Extract the (x, y) coordinate from the center of the cell holding the provided text.  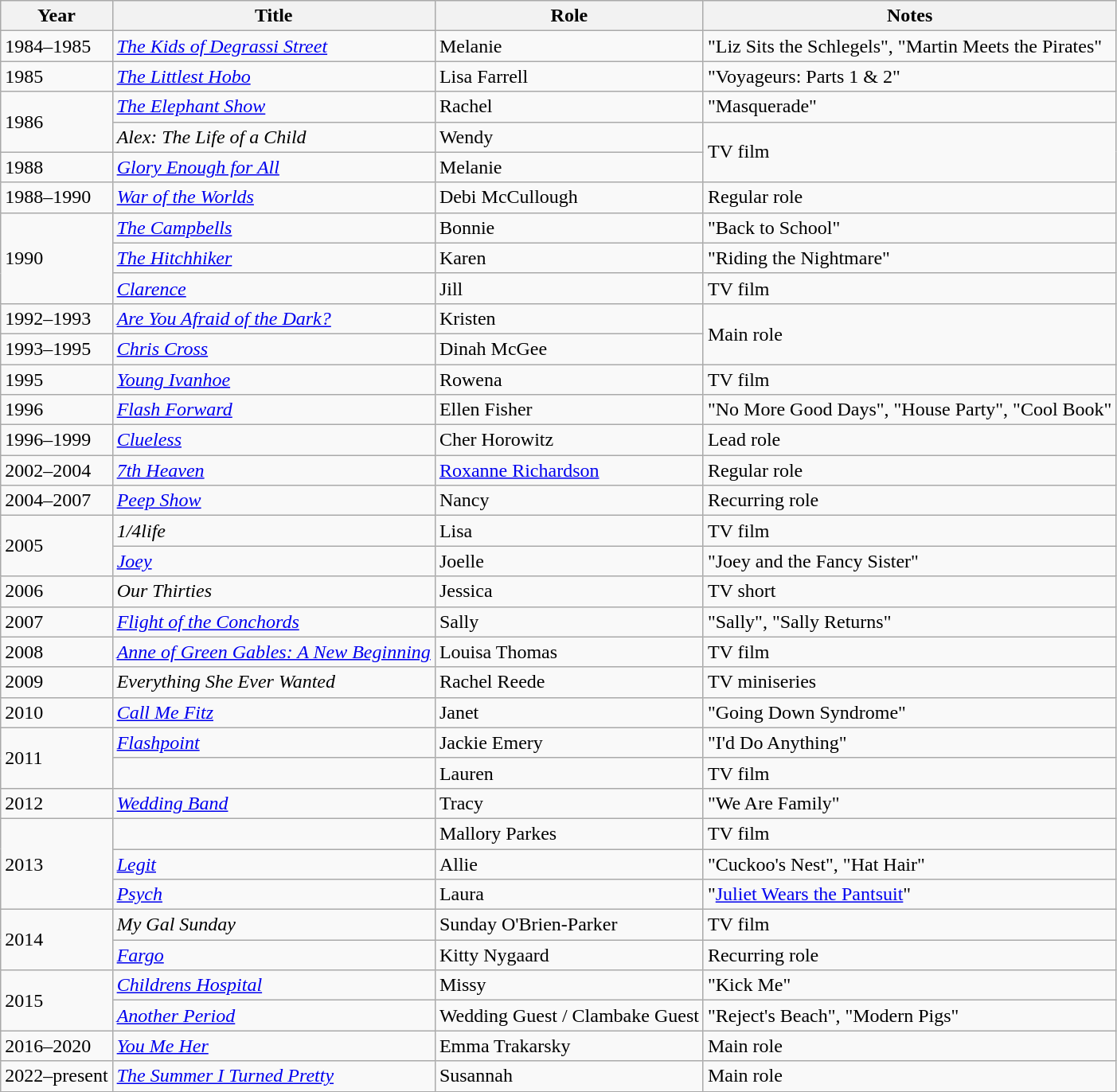
Call Me Fitz (274, 712)
"No More Good Days", "House Party", "Cool Book" (909, 410)
Anne of Green Gables: A New Beginning (274, 652)
1995 (57, 380)
Lisa Farrell (568, 76)
Role (568, 16)
"Masquerade" (909, 107)
Laura (568, 895)
Jackie Emery (568, 743)
Are You Afraid of the Dark? (274, 318)
1986 (57, 122)
The Elephant Show (274, 107)
Wedding Guest / Clambake Guest (568, 1016)
Legit (274, 864)
Our Thirties (274, 591)
The Kids of Degrassi Street (274, 46)
"We Are Family" (909, 803)
Another Period (274, 1016)
Flash Forward (274, 410)
2014 (57, 940)
2011 (57, 758)
Clarence (274, 288)
2004–2007 (57, 501)
Missy (568, 985)
Lead role (909, 440)
War of the Worlds (274, 197)
1996 (57, 410)
Everything She Ever Wanted (274, 682)
Flight of the Conchords (274, 622)
Wedding Band (274, 803)
Chris Cross (274, 349)
Ellen Fisher (568, 410)
2022–present (57, 1076)
Mallory Parkes (568, 833)
Jill (568, 288)
Psych (274, 895)
Young Ivanhoe (274, 380)
The Summer I Turned Pretty (274, 1076)
2006 (57, 591)
"Back to School" (909, 228)
My Gal Sunday (274, 925)
Childrens Hospital (274, 985)
2007 (57, 622)
2015 (57, 1000)
Cher Horowitz (568, 440)
Nancy (568, 501)
Dinah McGee (568, 349)
2010 (57, 712)
Jessica (568, 591)
Notes (909, 16)
Debi McCullough (568, 197)
Bonnie (568, 228)
1988 (57, 167)
"Joey and the Fancy Sister" (909, 561)
Tracy (568, 803)
2016–2020 (57, 1046)
"Kick Me" (909, 985)
Rachel Reede (568, 682)
Title (274, 16)
1993–1995 (57, 349)
Rowena (568, 380)
Roxanne Richardson (568, 470)
1992–1993 (57, 318)
"Going Down Syndrome" (909, 712)
"Cuckoo's Nest", "Hat Hair" (909, 864)
Susannah (568, 1076)
Alex: The Life of a Child (274, 137)
Glory Enough for All (274, 167)
"I'd Do Anything" (909, 743)
2009 (57, 682)
1990 (57, 258)
2005 (57, 546)
Wendy (568, 137)
1985 (57, 76)
Lauren (568, 773)
Karen (568, 258)
TV miniseries (909, 682)
TV short (909, 591)
Kristen (568, 318)
"Juliet Wears the Pantsuit" (909, 895)
1988–1990 (57, 197)
2002–2004 (57, 470)
1996–1999 (57, 440)
Sally (568, 622)
1/4life (274, 531)
Emma Trakarsky (568, 1046)
2013 (57, 864)
The Littlest Hobo (274, 76)
"Reject's Beach", "Modern Pigs" (909, 1016)
Fargo (274, 955)
Clueless (274, 440)
Joelle (568, 561)
"Sally", "Sally Returns" (909, 622)
Year (57, 16)
2012 (57, 803)
Peep Show (274, 501)
2008 (57, 652)
Louisa Thomas (568, 652)
You Me Her (274, 1046)
Rachel (568, 107)
1984–1985 (57, 46)
"Liz Sits the Schlegels", "Martin Meets the Pirates" (909, 46)
The Hitchhiker (274, 258)
"Riding the Nightmare" (909, 258)
Janet (568, 712)
Allie (568, 864)
Kitty Nygaard (568, 955)
Lisa (568, 531)
7th Heaven (274, 470)
"Voyageurs: Parts 1 & 2" (909, 76)
Flashpoint (274, 743)
Sunday O'Brien-Parker (568, 925)
Joey (274, 561)
The Campbells (274, 228)
